Return (X, Y) of the center of cell containing provided text 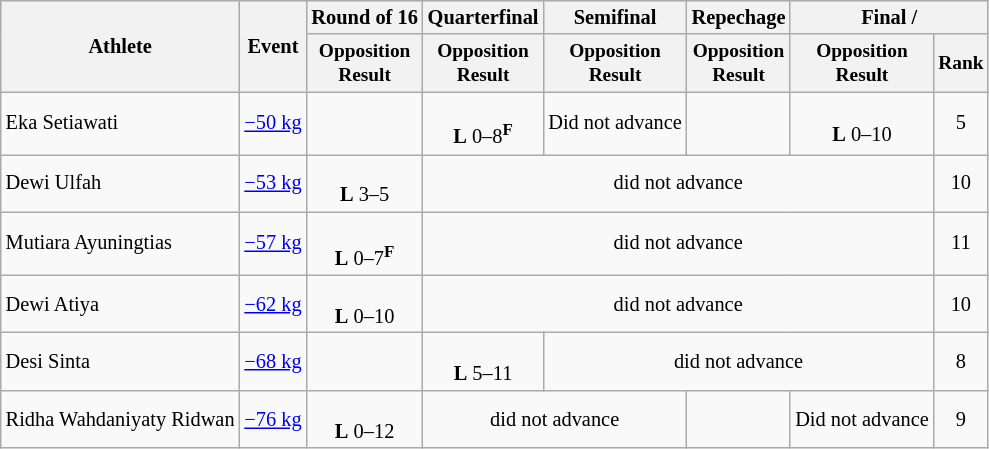
L 0–7F (365, 244)
8 (961, 361)
−62 kg (272, 304)
−76 kg (272, 419)
Rank (961, 62)
5 (961, 122)
Dewi Ulfah (120, 183)
Ridha Wahdaniyaty Ridwan (120, 419)
−57 kg (272, 244)
L 0–12 (365, 419)
Final / (889, 17)
Repechage (739, 17)
Quarterfinal (484, 17)
L 5–11 (484, 361)
Athlete (120, 46)
11 (961, 244)
L 0–8F (484, 122)
Dewi Atiya (120, 304)
Desi Sinta (120, 361)
Mutiara Ayuningtias (120, 244)
Event (272, 46)
Round of 16 (365, 17)
Eka Setiawati (120, 122)
−50 kg (272, 122)
−68 kg (272, 361)
−53 kg (272, 183)
L 3–5 (365, 183)
9 (961, 419)
Semifinal (614, 17)
